Return (x, y) of the center of cell containing provided text 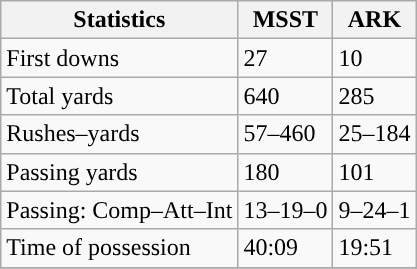
Statistics (120, 20)
ARK (374, 20)
Total yards (120, 96)
19:51 (374, 248)
13–19–0 (286, 210)
285 (374, 96)
Passing yards (120, 172)
9–24–1 (374, 210)
27 (286, 58)
First downs (120, 58)
MSST (286, 20)
40:09 (286, 248)
180 (286, 172)
101 (374, 172)
Time of possession (120, 248)
10 (374, 58)
57–460 (286, 134)
640 (286, 96)
Rushes–yards (120, 134)
Passing: Comp–Att–Int (120, 210)
25–184 (374, 134)
